Return the (x, y) coordinate for the center point of the cell that contains the specified text.  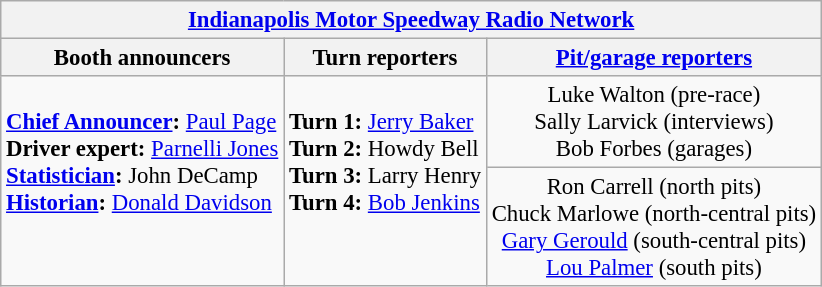
Ron Carrell (north pits)Chuck Marlowe (north-central pits)Gary Gerould (south-central pits)Lou Palmer (south pits) (654, 228)
Indianapolis Motor Speedway Radio Network (412, 20)
Booth announcers (142, 58)
Chief Announcer: Paul Page Driver expert: Parnelli Jones Statistician: John DeCamp Historian: Donald Davidson (142, 181)
Pit/garage reporters (654, 58)
Turn 1: Jerry Baker Turn 2: Howdy Bell Turn 3: Larry Henry Turn 4: Bob Jenkins (386, 181)
Turn reporters (386, 58)
Luke Walton (pre-race)Sally Larvick (interviews)Bob Forbes (garages) (654, 122)
